Return [X, Y] of the center of cell containing provided text 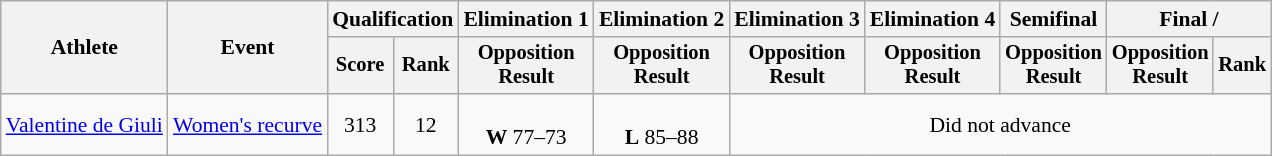
Elimination 3 [796, 19]
Elimination 4 [932, 19]
Score [360, 66]
Athlete [84, 48]
Elimination 2 [662, 19]
Final / [1189, 19]
Semifinal [1054, 19]
Elimination 1 [526, 19]
Women's recurve [248, 124]
Valentine de Giuli [84, 124]
L 85–88 [662, 124]
Did not advance [1000, 124]
W 77–73 [526, 124]
Qualification [392, 19]
313 [360, 124]
Event [248, 48]
12 [426, 124]
